From the cell containing the given text, extract its center point as (X, Y) coordinate. 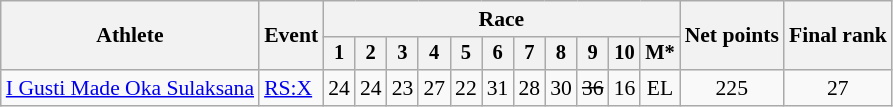
31 (498, 88)
Race (501, 19)
5 (466, 54)
10 (625, 54)
28 (529, 88)
Event (291, 36)
1 (339, 54)
Athlete (130, 36)
36 (593, 88)
2 (371, 54)
RS:X (291, 88)
6 (498, 54)
23 (403, 88)
9 (593, 54)
EL (660, 88)
22 (466, 88)
225 (732, 88)
3 (403, 54)
M* (660, 54)
8 (561, 54)
I Gusti Made Oka Sulaksana (130, 88)
30 (561, 88)
4 (434, 54)
Final rank (838, 36)
Net points (732, 36)
7 (529, 54)
16 (625, 88)
